Find where the given text appears and provide that cell's center as (x, y) coordinate. 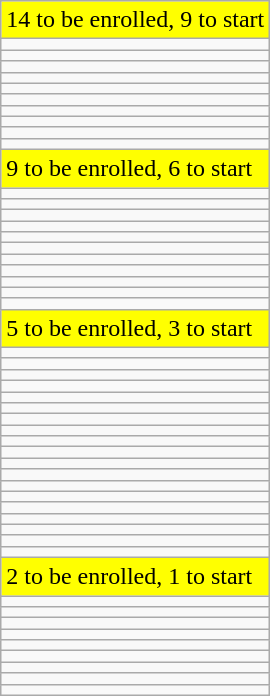
2 to be enrolled, 1 to start (136, 576)
5 to be enrolled, 3 to start (136, 328)
9 to be enrolled, 6 to start (136, 168)
14 to be enrolled, 9 to start (136, 20)
